Identify which cell holds the provided text, then report its [x, y] central coordinate. 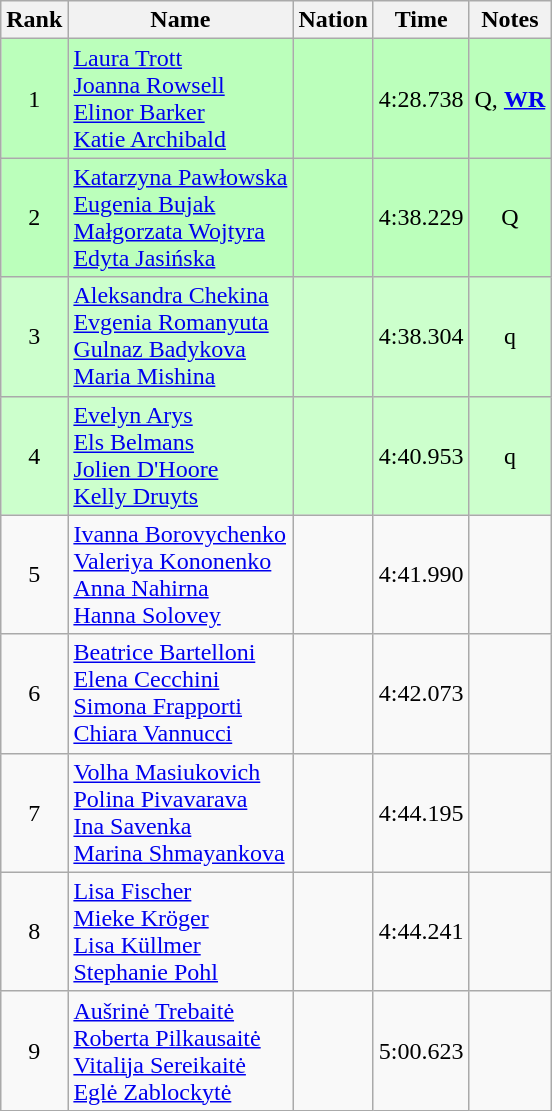
4:42.073 [421, 694]
7 [34, 812]
1 [34, 98]
Nation [333, 20]
Katarzyna PawłowskaEugenia Bujak Małgorzata WojtyraEdyta Jasińska [180, 218]
2 [34, 218]
Rank [34, 20]
Time [421, 20]
Q [510, 218]
Laura TrottJoanna RowsellElinor BarkerKatie Archibald [180, 98]
4:38.229 [421, 218]
Aleksandra ChekinaEvgenia RomanyutaGulnaz BadykovaMaria Mishina [180, 336]
6 [34, 694]
Notes [510, 20]
4:38.304 [421, 336]
Volha MasiukovichPolina PivavaravaIna SavenkaMarina Shmayankova [180, 812]
Lisa FischerMieke KrögerLisa KüllmerStephanie Pohl [180, 932]
4:41.990 [421, 574]
4:44.241 [421, 932]
Aušrinė TrebaitėRoberta Pilkausaitė Vitalija SereikaitėEglė Zablockytė [180, 1050]
5:00.623 [421, 1050]
8 [34, 932]
Evelyn ArysEls BelmansJolien D'HooreKelly Druyts [180, 456]
4:40.953 [421, 456]
Q, WR [510, 98]
3 [34, 336]
Name [180, 20]
Beatrice BartelloniElena CecchiniSimona FrapportiChiara Vannucci [180, 694]
5 [34, 574]
4 [34, 456]
4:28.738 [421, 98]
Ivanna BorovychenkoValeriya KononenkoAnna NahirnaHanna Solovey [180, 574]
4:44.195 [421, 812]
9 [34, 1050]
